Extract the [x, y] coordinate from the center of the cell holding the provided text.  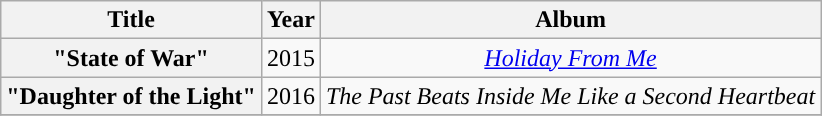
Holiday From Me [570, 58]
The Past Beats Inside Me Like a Second Heartbeat [570, 96]
"State of War" [132, 58]
Title [132, 20]
2016 [290, 96]
"Daughter of the Light" [132, 96]
Album [570, 20]
Year [290, 20]
2015 [290, 58]
